Output the [X, Y] coordinate of the center of the cell containing the given text.  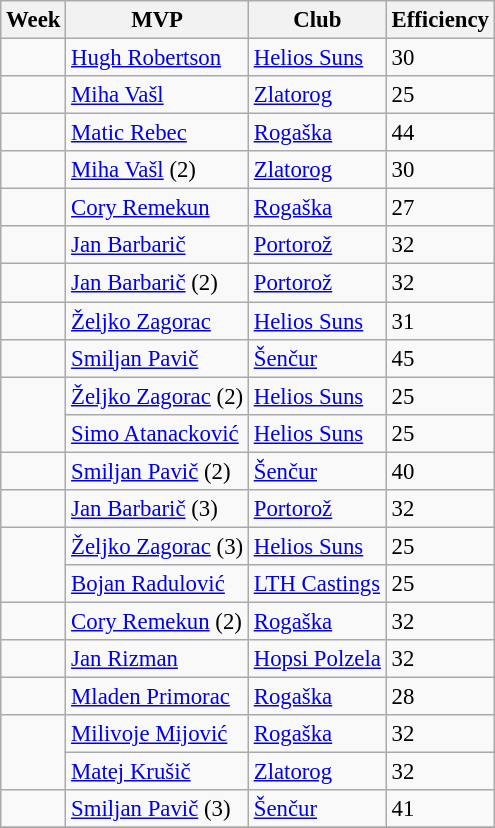
Mladen Primorac [158, 697]
Milivoje Mijović [158, 734]
Miha Vašl [158, 95]
Club [317, 20]
Jan Rizman [158, 659]
Simo Atanacković [158, 433]
27 [440, 208]
Jan Barbarič (2) [158, 283]
Smiljan Pavič [158, 358]
Željko Zagorac (3) [158, 546]
44 [440, 133]
31 [440, 321]
Hopsi Polzela [317, 659]
40 [440, 471]
Bojan Radulović [158, 584]
41 [440, 809]
Efficiency [440, 20]
Week [34, 20]
Hugh Robertson [158, 58]
Željko Zagorac [158, 321]
Jan Barbarič (3) [158, 509]
LTH Castings [317, 584]
Cory Remekun (2) [158, 621]
Jan Barbarič [158, 245]
Cory Remekun [158, 208]
Smiljan Pavič (2) [158, 471]
Matic Rebec [158, 133]
Željko Zagorac (2) [158, 396]
Miha Vašl (2) [158, 170]
MVP [158, 20]
45 [440, 358]
Smiljan Pavič (3) [158, 809]
28 [440, 697]
Matej Krušič [158, 772]
